Locate the cell with the specified text and output its [X, Y] center coordinate. 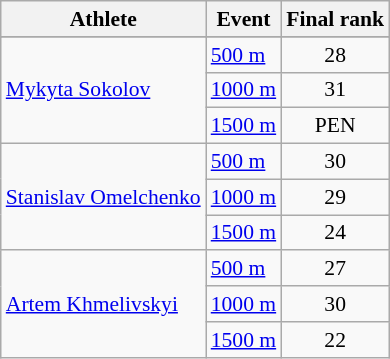
Athlete [104, 19]
Stanislav Omelchenko [104, 198]
Event [244, 19]
31 [335, 90]
24 [335, 233]
Final rank [335, 19]
29 [335, 197]
Mykyta Sokolov [104, 90]
28 [335, 55]
27 [335, 269]
22 [335, 340]
Artem Khmelivskyi [104, 304]
PEN [335, 126]
